Capture the cell that displays the provided text and extract its (x, y) central coordinate. 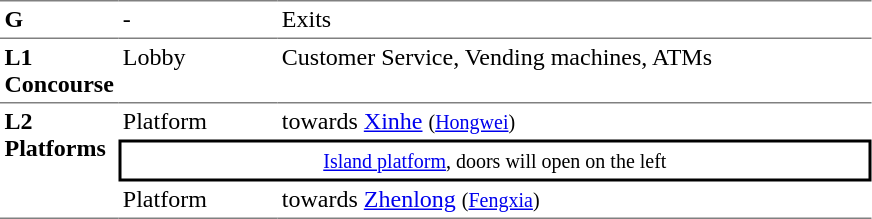
Lobby (198, 71)
- (198, 19)
Platform (198, 122)
Exits (574, 19)
G (59, 19)
towards Xinhe (Hongwei) (574, 122)
Island platform, doors will open on the left (494, 161)
L1Concourse (59, 71)
Customer Service, Vending machines, ATMs (574, 71)
